Capture the cell that displays the provided text and extract its [x, y] central coordinate. 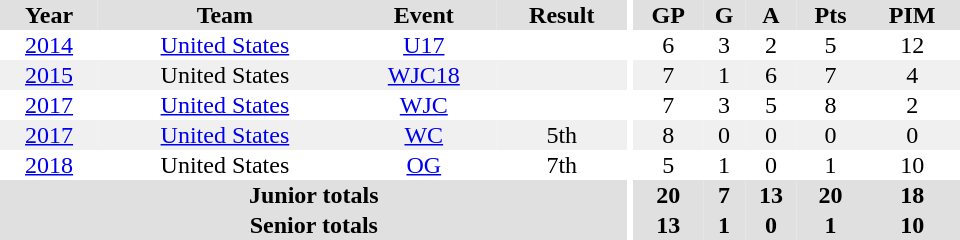
U17 [424, 45]
PIM [912, 15]
WC [424, 135]
Senior totals [314, 225]
Pts [830, 15]
WJC18 [424, 75]
Result [562, 15]
4 [912, 75]
Junior totals [314, 195]
Year [49, 15]
2014 [49, 45]
OG [424, 165]
GP [668, 15]
12 [912, 45]
Team [224, 15]
2018 [49, 165]
G [724, 15]
5th [562, 135]
7th [562, 165]
18 [912, 195]
WJC [424, 105]
Event [424, 15]
A [771, 15]
2015 [49, 75]
